Capture the cell that displays the provided text and extract its [X, Y] central coordinate. 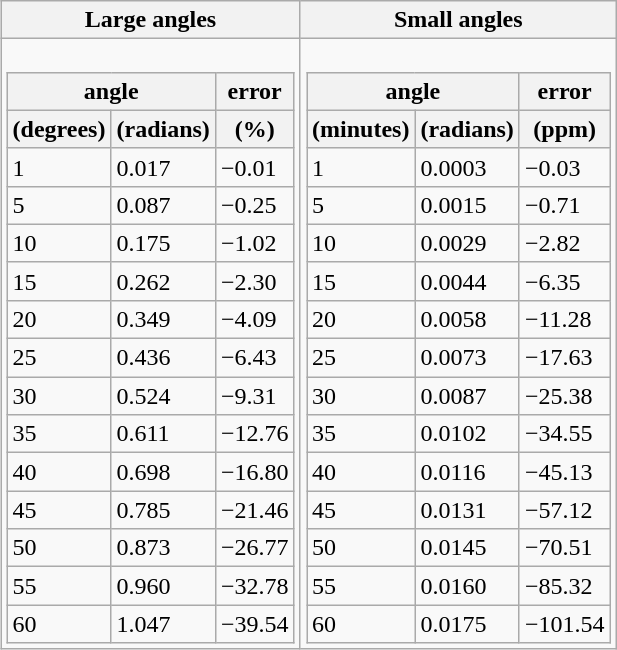
0.0102 [467, 434]
0.017 [163, 167]
0.0116 [467, 472]
0.175 [163, 243]
0.960 [163, 586]
0.349 [163, 319]
−6.43 [254, 358]
0.087 [163, 205]
0.698 [163, 472]
−32.78 [254, 586]
−34.55 [564, 434]
−25.38 [564, 396]
−39.54 [254, 624]
0.0029 [467, 243]
−45.13 [564, 472]
0.0003 [467, 167]
(degrees) [59, 129]
−11.28 [564, 319]
(%) [254, 129]
0.0044 [467, 281]
Small angles [458, 20]
0.0131 [467, 510]
0.873 [163, 548]
Large angles [151, 20]
0.0087 [467, 396]
−26.77 [254, 548]
−2.82 [564, 243]
0.436 [163, 358]
1.047 [163, 624]
−16.80 [254, 472]
(minutes) [361, 129]
0.524 [163, 396]
0.0015 [467, 205]
−101.54 [564, 624]
−0.03 [564, 167]
−85.32 [564, 586]
0.262 [163, 281]
−9.31 [254, 396]
−1.02 [254, 243]
(ppm) [564, 129]
−17.63 [564, 358]
−6.35 [564, 281]
−21.46 [254, 510]
0.785 [163, 510]
−0.71 [564, 205]
0.0145 [467, 548]
−57.12 [564, 510]
0.0073 [467, 358]
0.611 [163, 434]
−2.30 [254, 281]
0.0175 [467, 624]
−4.09 [254, 319]
0.0058 [467, 319]
−0.25 [254, 205]
−0.01 [254, 167]
−70.51 [564, 548]
0.0160 [467, 586]
−12.76 [254, 434]
